Pinpoint the cell where the given text exists, returning its [X, Y] midpoint coordinate. 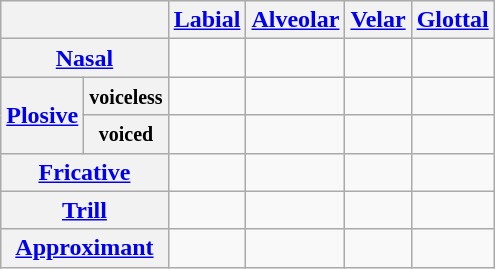
Glottal [452, 20]
Velar [378, 20]
Trill [84, 210]
Nasal [84, 58]
Approximant [84, 248]
voiceless [126, 96]
Labial [207, 20]
Plosive [42, 115]
Fricative [84, 172]
voiced [126, 134]
Alveolar [296, 20]
